Return the [X, Y] coordinate for the center point of the cell that contains the specified text.  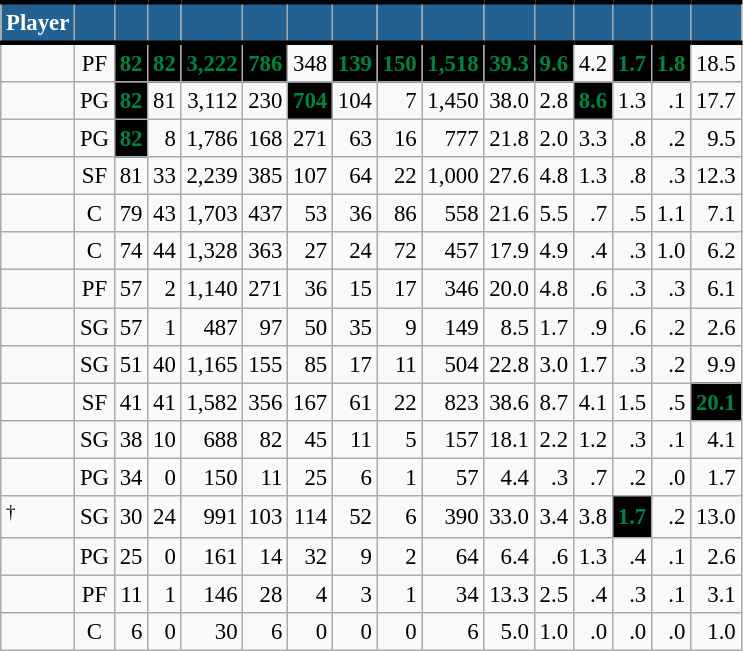
8.6 [592, 101]
21.8 [509, 139]
12.3 [716, 176]
13.3 [509, 594]
15 [354, 289]
704 [310, 101]
18.1 [509, 439]
504 [453, 364]
.9 [592, 327]
6.1 [716, 289]
17.9 [509, 251]
33.0 [509, 517]
1.2 [592, 439]
52 [354, 517]
3 [354, 594]
53 [310, 214]
79 [130, 214]
149 [453, 327]
20.0 [509, 289]
1,140 [212, 289]
1.1 [672, 214]
† [38, 517]
43 [164, 214]
2,239 [212, 176]
13.0 [716, 517]
7 [400, 101]
104 [354, 101]
39.3 [509, 62]
6.4 [509, 557]
9.9 [716, 364]
3.0 [554, 364]
45 [310, 439]
1,165 [212, 364]
10 [164, 439]
348 [310, 62]
9.5 [716, 139]
8 [164, 139]
27 [310, 251]
38.0 [509, 101]
1.5 [632, 402]
4.2 [592, 62]
161 [212, 557]
8.5 [509, 327]
786 [266, 62]
Player [38, 22]
558 [453, 214]
6.2 [716, 251]
9.6 [554, 62]
3.8 [592, 517]
38.6 [509, 402]
32 [310, 557]
103 [266, 517]
17.7 [716, 101]
38 [130, 439]
97 [266, 327]
146 [212, 594]
1,703 [212, 214]
363 [266, 251]
44 [164, 251]
1,582 [212, 402]
1,000 [453, 176]
457 [453, 251]
2.2 [554, 439]
51 [130, 364]
688 [212, 439]
3,222 [212, 62]
63 [354, 139]
346 [453, 289]
8.7 [554, 402]
991 [212, 517]
3.4 [554, 517]
390 [453, 517]
14 [266, 557]
72 [400, 251]
18.5 [716, 62]
74 [130, 251]
3.3 [592, 139]
86 [400, 214]
50 [310, 327]
487 [212, 327]
230 [266, 101]
114 [310, 517]
28 [266, 594]
385 [266, 176]
356 [266, 402]
1,450 [453, 101]
22.8 [509, 364]
7.1 [716, 214]
157 [453, 439]
3,112 [212, 101]
139 [354, 62]
61 [354, 402]
20.1 [716, 402]
5.5 [554, 214]
107 [310, 176]
3.1 [716, 594]
1,518 [453, 62]
1,328 [212, 251]
1.8 [672, 62]
155 [266, 364]
4 [310, 594]
167 [310, 402]
4.4 [509, 477]
437 [266, 214]
777 [453, 139]
5 [400, 439]
4.9 [554, 251]
5.0 [509, 632]
21.6 [509, 214]
27.6 [509, 176]
33 [164, 176]
1,786 [212, 139]
823 [453, 402]
2.5 [554, 594]
2.0 [554, 139]
2.8 [554, 101]
35 [354, 327]
16 [400, 139]
168 [266, 139]
40 [164, 364]
85 [310, 364]
